Output the [x, y] coordinate of the center of the cell containing the given text.  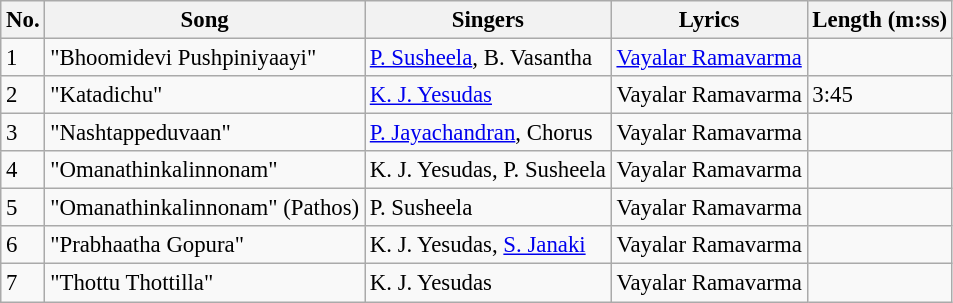
"Omanathinkalinnonam" [205, 170]
Song [205, 20]
"Bhoomidevi Pushpiniyaayi" [205, 58]
Lyrics [709, 20]
"Omanathinkalinnonam" (Pathos) [205, 208]
"Katadichu" [205, 95]
"Nashtappeduvaan" [205, 133]
No. [23, 20]
2 [23, 95]
3 [23, 133]
1 [23, 58]
Length (m:ss) [880, 20]
"Prabhaatha Gopura" [205, 245]
"Thottu Thottilla" [205, 283]
K. J. Yesudas, S. Janaki [488, 245]
5 [23, 208]
7 [23, 283]
P. Susheela, B. Vasantha [488, 58]
P. Jayachandran, Chorus [488, 133]
K. J. Yesudas, P. Susheela [488, 170]
3:45 [880, 95]
P. Susheela [488, 208]
6 [23, 245]
4 [23, 170]
Singers [488, 20]
